Scan for the cell matching the given text and deliver its [x, y] coordinate at center. 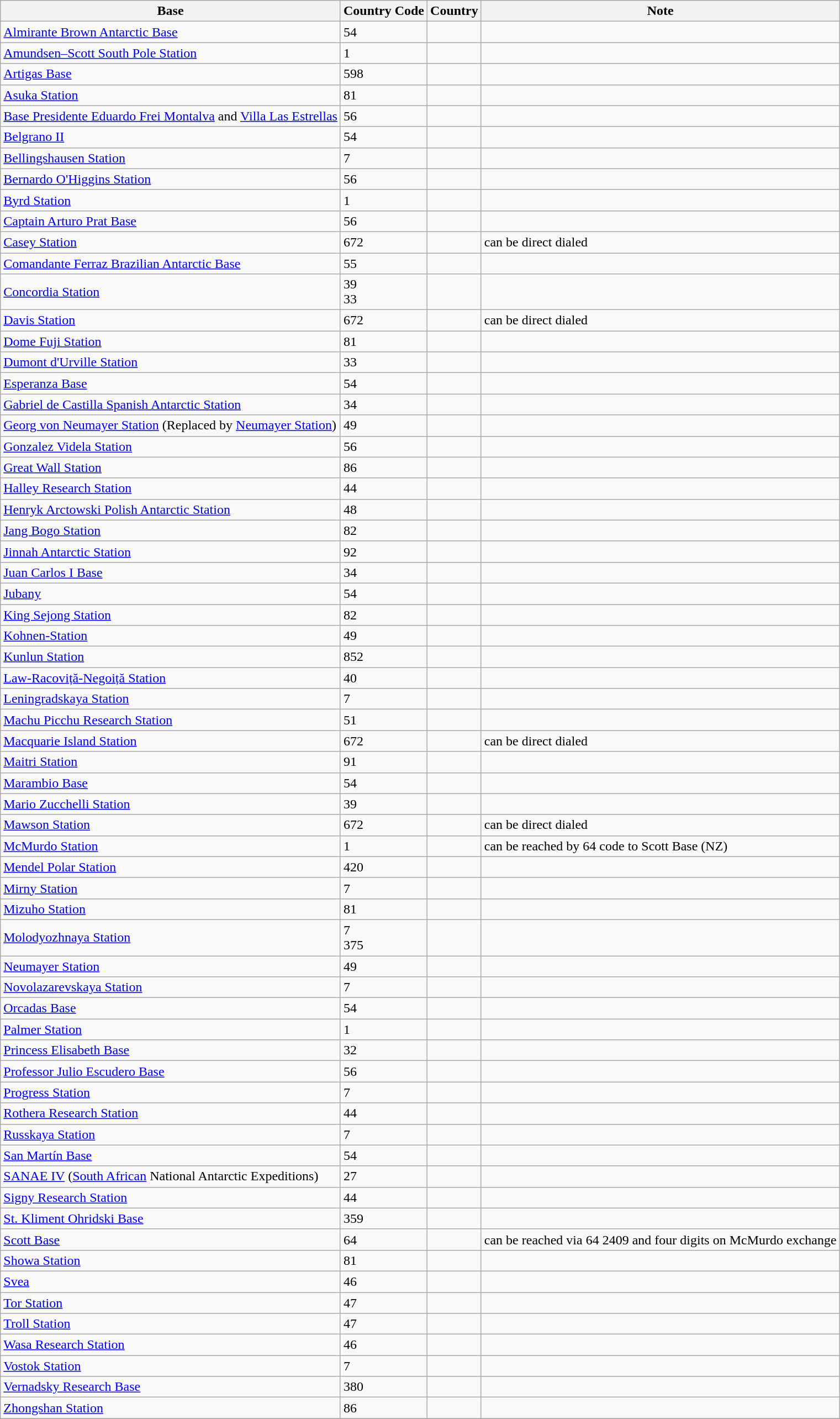
Professor Julio Escudero Base [171, 1071]
Concordia Station [171, 292]
Princess Elisabeth Base [171, 1050]
McMurdo Station [171, 846]
Artigas Base [171, 74]
Tor Station [171, 1302]
Mario Zucchelli Station [171, 804]
Signy Research Station [171, 1197]
Asuka Station [171, 95]
Scott Base [171, 1239]
Great Wall Station [171, 467]
Vernadsky Research Base [171, 1387]
San Martín Base [171, 1155]
Rothera Research Station [171, 1113]
Zhongshan Station [171, 1408]
Russkaya Station [171, 1134]
Gonzalez Videla Station [171, 446]
Macquarie Island Station [171, 741]
Byrd Station [171, 200]
Davis Station [171, 320]
Jinnah Antarctic Station [171, 551]
598 [383, 74]
Neumayer Station [171, 966]
420 [383, 867]
Molodyozhnaya Station [171, 937]
51 [383, 720]
Jang Bogo Station [171, 530]
Law-Racoviță-Negoiță Station [171, 678]
Vostok Station [171, 1366]
Maitri Station [171, 762]
Bellingshausen Station [171, 158]
Esperanza Base [171, 383]
Mawson Station [171, 825]
Kunlun Station [171, 657]
Base Presidente Eduardo Frei Montalva and Villa Las Estrellas [171, 116]
Svea [171, 1281]
40 [383, 678]
Bernardo O'Higgins Station [171, 179]
Showa Station [171, 1260]
Progress Station [171, 1092]
Country Code [383, 11]
64 [383, 1239]
39 [383, 804]
can be reached by 64 code to Scott Base (NZ) [661, 846]
Belgrano II [171, 137]
92 [383, 551]
39 33 [383, 292]
852 [383, 657]
Dome Fuji Station [171, 341]
Captain Arturo Prat Base [171, 221]
Casey Station [171, 242]
Gabriel de Castilla Spanish Antarctic Station [171, 404]
Juan Carlos I Base [171, 572]
33 [383, 362]
Leningradskaya Station [171, 699]
32 [383, 1050]
Note [661, 11]
Mendel Polar Station [171, 867]
King Sejong Station [171, 615]
Troll Station [171, 1324]
Georg von Neumayer Station (Replaced by Neumayer Station) [171, 425]
Mirny Station [171, 888]
Comandante Ferraz Brazilian Antarctic Base [171, 264]
Marambio Base [171, 783]
359 [383, 1218]
Novolazarevskaya Station [171, 987]
Dumont d'Urville Station [171, 362]
Amundsen–Scott South Pole Station [171, 53]
Henryk Arctowski Polish Antarctic Station [171, 509]
7 375 [383, 937]
48 [383, 509]
Halley Research Station [171, 488]
can be reached via 64 2409 and four digits on McMurdo exchange [661, 1239]
Kohnen-Station [171, 636]
Jubany [171, 593]
55 [383, 264]
Country [455, 11]
Palmer Station [171, 1029]
380 [383, 1387]
St. Kliment Ohridski Base [171, 1218]
91 [383, 762]
27 [383, 1176]
Orcadas Base [171, 1008]
Base [171, 11]
SANAE IV (South African National Antarctic Expeditions) [171, 1176]
Wasa Research Station [171, 1345]
Mizuho Station [171, 909]
Almirante Brown Antarctic Base [171, 32]
Machu Picchu Research Station [171, 720]
